Provide the (x, y) coordinate of the cell's center where the given text is located.  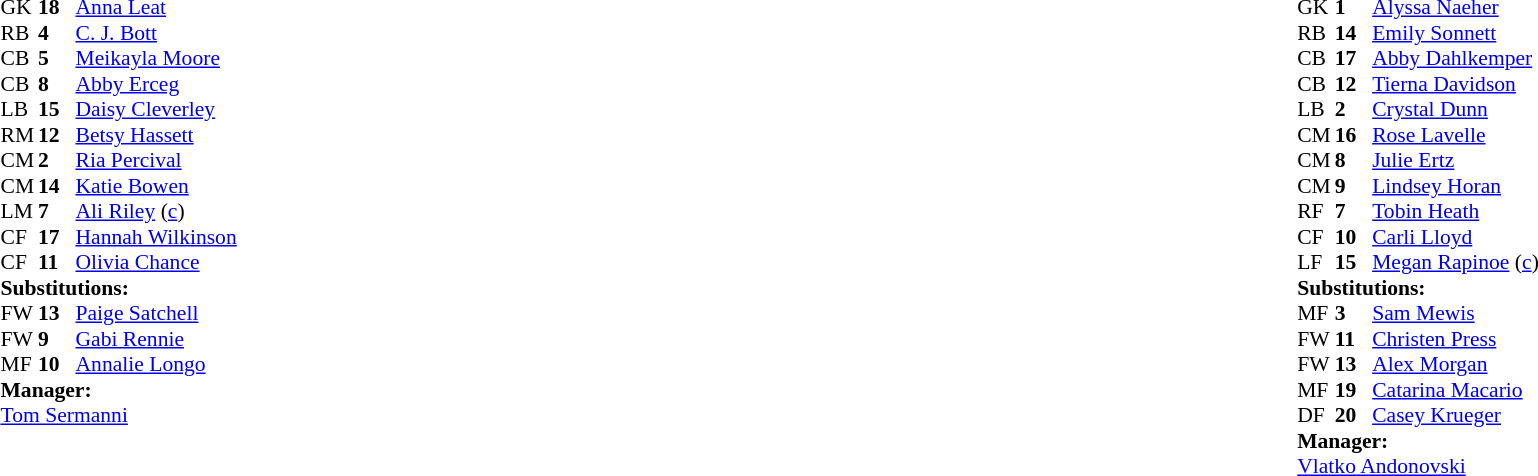
LF (1316, 263)
Daisy Cleverley (156, 109)
16 (1354, 135)
Paige Satchell (156, 313)
Tom Sermanni (118, 415)
Abby Erceg (156, 84)
3 (1354, 313)
Olivia Chance (156, 263)
5 (57, 59)
20 (1354, 415)
RM (19, 135)
Annalie Longo (156, 365)
Meikayla Moore (156, 59)
RF (1316, 211)
C. J. Bott (156, 33)
Hannah Wilkinson (156, 237)
Katie Bowen (156, 186)
Betsy Hassett (156, 135)
19 (1354, 390)
Manager: (118, 390)
Substitutions: (118, 288)
Gabi Rennie (156, 339)
4 (57, 33)
Ria Percival (156, 161)
LM (19, 211)
Ali Riley (c) (156, 211)
DF (1316, 415)
